From the cell containing the given text, extract its center point as [x, y] coordinate. 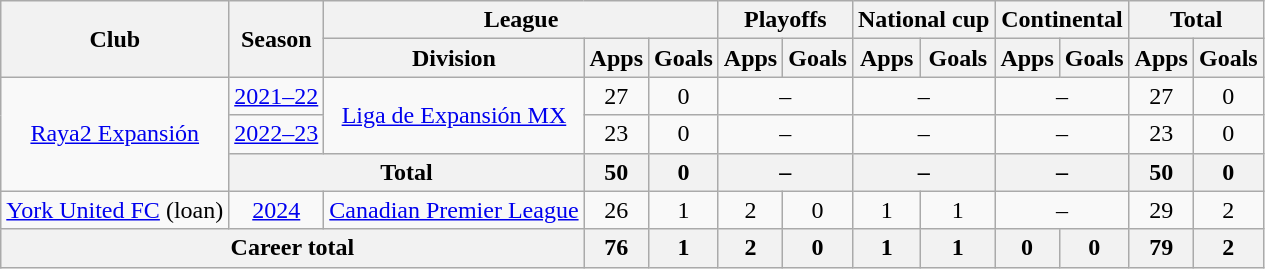
Raya2 Expansión [115, 134]
76 [616, 248]
2024 [276, 210]
York United FC (loan) [115, 210]
Club [115, 39]
2021–22 [276, 96]
Career total [292, 248]
League [521, 20]
Division [454, 58]
Liga de Expansión MX [454, 115]
Canadian Premier League [454, 210]
79 [1161, 248]
Season [276, 39]
2022–23 [276, 134]
26 [616, 210]
Playoffs [785, 20]
Continental [1062, 20]
29 [1161, 210]
National cup [923, 20]
